Identify which cell holds the provided text, then report its [X, Y] central coordinate. 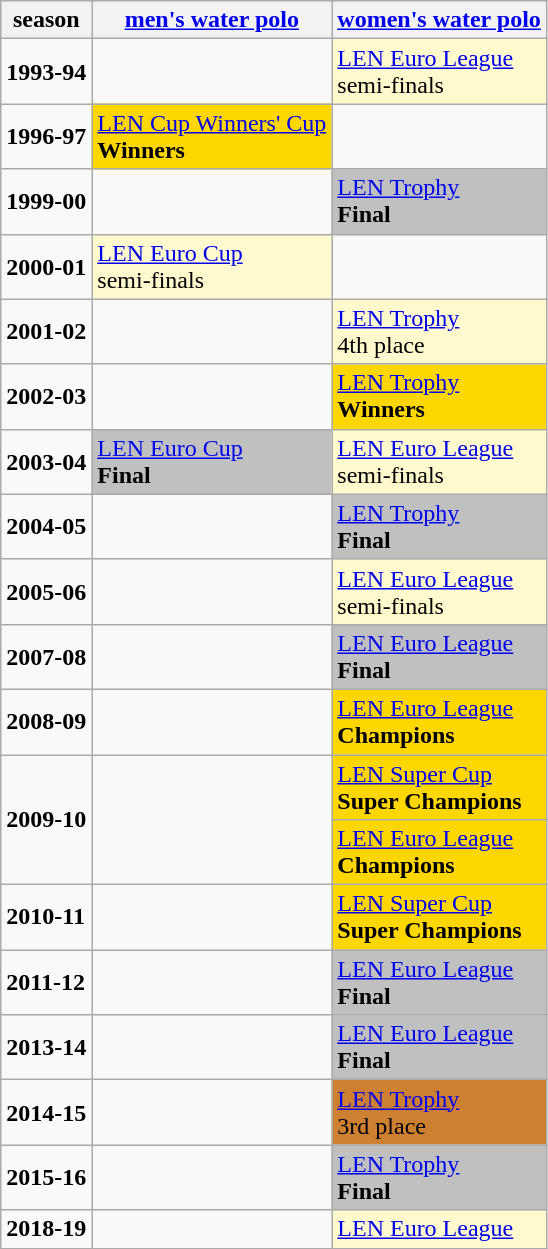
2015-16 [46, 1178]
LEN Trophy4th place [440, 332]
women's water polo [440, 20]
2014-15 [46, 1112]
2008-09 [46, 722]
2010-11 [46, 918]
2004-05 [46, 526]
1999-00 [46, 202]
LEN Cup Winners' CupWinners [212, 136]
LEN Trophy3rd place [440, 1112]
2002-03 [46, 396]
2018-19 [46, 1229]
2000-01 [46, 266]
men's water polo [212, 20]
1993-94 [46, 72]
LEN Euro CupFinal [212, 462]
2013-14 [46, 1048]
1996-97 [46, 136]
2003-04 [46, 462]
LEN Euro League [440, 1229]
2009-10 [46, 819]
LEN TrophyWinners [440, 396]
2007-08 [46, 656]
season [46, 20]
2005-06 [46, 592]
LEN Euro Cupsemi-finals [212, 266]
2001-02 [46, 332]
2011-12 [46, 982]
